Return the [X, Y] coordinate for the center point of the cell that contains the specified text.  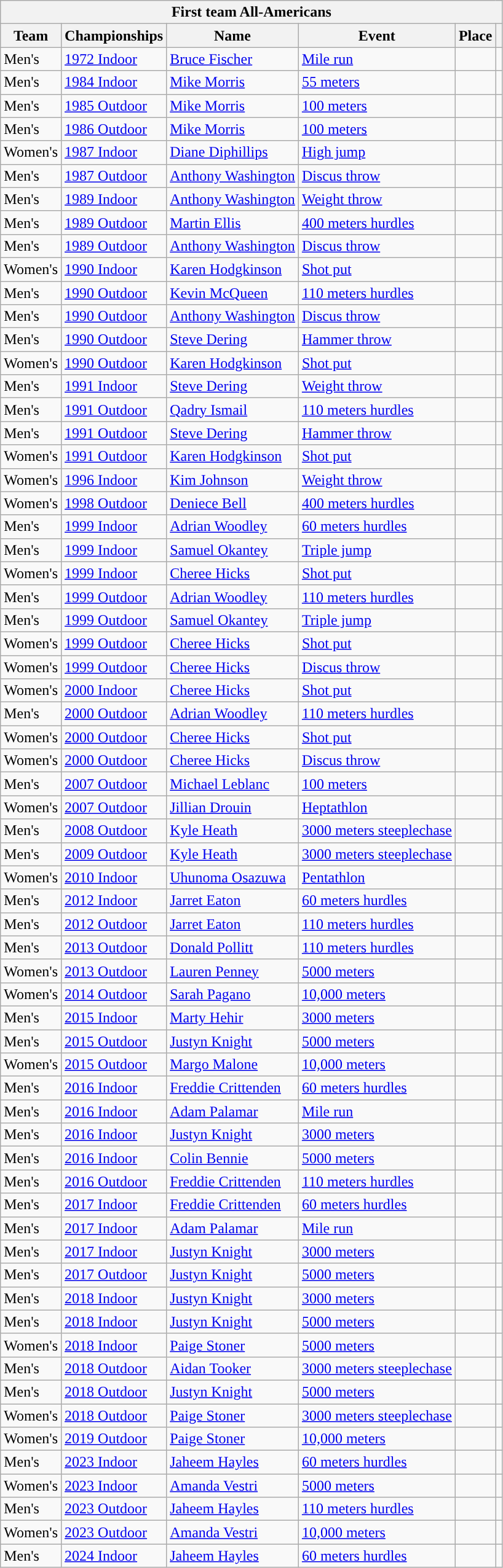
Martin Ellis [232, 222]
Pentathlon [376, 877]
Uhunoma Osazuwa [232, 877]
Margo Malone [232, 1065]
Sarah Pagano [232, 994]
1985 Outdoor [114, 106]
1987 Indoor [114, 152]
Michael Leblanc [232, 784]
First team All-Americans [251, 12]
1996 Indoor [114, 480]
1972 Indoor [114, 59]
2010 Indoor [114, 877]
Kevin McQueen [232, 293]
1989 Indoor [114, 199]
Deniece Bell [232, 503]
High jump [376, 152]
2019 Outdoor [114, 1439]
1986 Outdoor [114, 129]
Marty Hehir [232, 1017]
2009 Outdoor [114, 854]
2016 Outdoor [114, 1182]
Championships [114, 36]
Jillian Drouin [232, 807]
1984 Indoor [114, 82]
2012 Indoor [114, 901]
2014 Outdoor [114, 994]
1998 Outdoor [114, 503]
2015 Indoor [114, 1017]
Heptathlon [376, 807]
Qadry Ismail [232, 410]
1987 Outdoor [114, 176]
Name [232, 36]
1990 Indoor [114, 269]
1991 Indoor [114, 386]
Diane Diphillips [232, 152]
Lauren Penney [232, 971]
Aidan Tooker [232, 1368]
Place [475, 36]
Team [31, 36]
2012 Outdoor [114, 924]
2024 Indoor [114, 1556]
55 meters [376, 82]
2000 Indoor [114, 691]
2017 Outdoor [114, 1275]
Kim Johnson [232, 480]
Bruce Fischer [232, 59]
Event [376, 36]
Donald Pollitt [232, 947]
Colin Bennie [232, 1158]
2008 Outdoor [114, 831]
